Capture the cell that displays the provided text and extract its (X, Y) central coordinate. 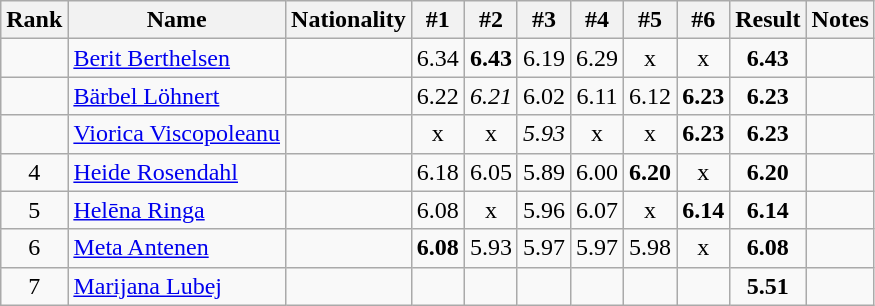
6.22 (438, 96)
5.89 (544, 172)
Berit Berthelsen (177, 58)
6.00 (596, 172)
#4 (596, 20)
6.21 (490, 96)
5.96 (544, 210)
Notes (840, 20)
Name (177, 20)
5.98 (650, 248)
Meta Antenen (177, 248)
Bärbel Löhnert (177, 96)
7 (34, 286)
Result (768, 20)
4 (34, 172)
6.19 (544, 58)
Heide Rosendahl (177, 172)
5 (34, 210)
#2 (490, 20)
Marijana Lubej (177, 286)
5.51 (768, 286)
#5 (650, 20)
Helēna Ringa (177, 210)
#3 (544, 20)
6.02 (544, 96)
6 (34, 248)
6.29 (596, 58)
6.11 (596, 96)
Viorica Viscopoleanu (177, 134)
Nationality (349, 20)
6.18 (438, 172)
6.07 (596, 210)
#1 (438, 20)
6.12 (650, 96)
#6 (704, 20)
Rank (34, 20)
6.34 (438, 58)
6.05 (490, 172)
